Return the (X, Y) coordinate for the center point of the cell that contains the specified text.  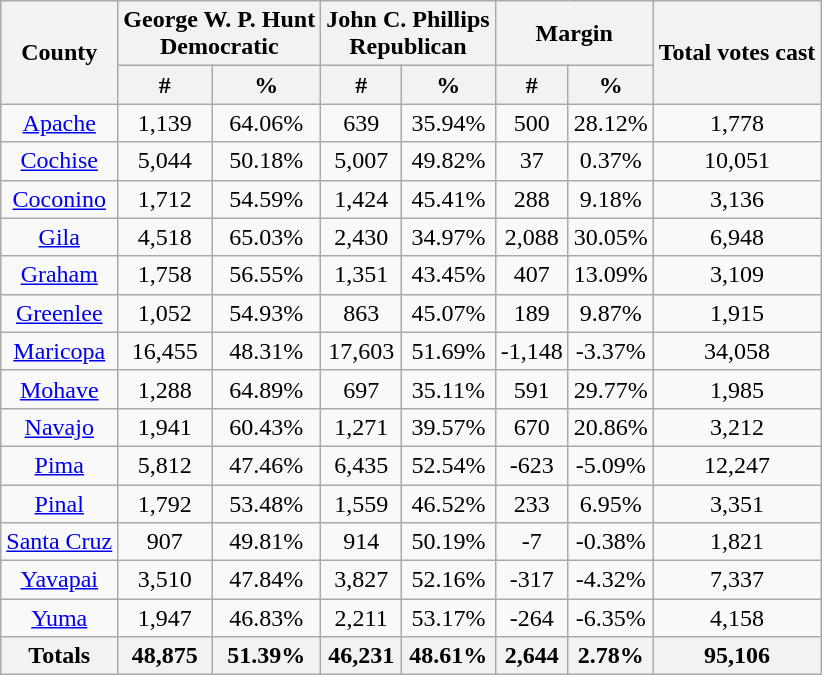
591 (532, 389)
-623 (532, 465)
46.52% (449, 503)
1,778 (737, 123)
35.11% (449, 389)
-317 (532, 580)
60.43% (266, 427)
56.55% (266, 275)
65.03% (266, 237)
288 (532, 199)
Cochise (60, 161)
-6.35% (610, 618)
3,510 (165, 580)
Graham (60, 275)
Navajo (60, 427)
697 (362, 389)
9.87% (610, 313)
-5.09% (610, 465)
-4.32% (610, 580)
2,211 (362, 618)
45.41% (449, 199)
4,158 (737, 618)
-0.38% (610, 542)
863 (362, 313)
George W. P. HuntDemocratic (220, 34)
3,212 (737, 427)
3,827 (362, 580)
50.18% (266, 161)
17,603 (362, 351)
670 (532, 427)
48.61% (449, 656)
54.59% (266, 199)
1,792 (165, 503)
53.17% (449, 618)
35.94% (449, 123)
Pinal (60, 503)
County (60, 52)
-1,148 (532, 351)
9.18% (610, 199)
Coconino (60, 199)
Yavapai (60, 580)
20.86% (610, 427)
Pima (60, 465)
7,337 (737, 580)
Mohave (60, 389)
10,051 (737, 161)
1,712 (165, 199)
-264 (532, 618)
1,288 (165, 389)
4,518 (165, 237)
64.89% (266, 389)
12,247 (737, 465)
47.46% (266, 465)
53.48% (266, 503)
Maricopa (60, 351)
John C. PhillipsRepublican (408, 34)
5,812 (165, 465)
95,106 (737, 656)
1,139 (165, 123)
30.05% (610, 237)
5,044 (165, 161)
6.95% (610, 503)
47.84% (266, 580)
639 (362, 123)
Totals (60, 656)
6,948 (737, 237)
49.81% (266, 542)
0.37% (610, 161)
1,758 (165, 275)
1,052 (165, 313)
39.57% (449, 427)
1,351 (362, 275)
Gila (60, 237)
-3.37% (610, 351)
Apache (60, 123)
13.09% (610, 275)
233 (532, 503)
54.93% (266, 313)
45.07% (449, 313)
Total votes cast (737, 52)
Greenlee (60, 313)
Margin (574, 34)
46,231 (362, 656)
407 (532, 275)
914 (362, 542)
52.54% (449, 465)
3,136 (737, 199)
48,875 (165, 656)
Santa Cruz (60, 542)
500 (532, 123)
1,941 (165, 427)
907 (165, 542)
28.12% (610, 123)
6,435 (362, 465)
3,109 (737, 275)
-7 (532, 542)
49.82% (449, 161)
2,644 (532, 656)
43.45% (449, 275)
5,007 (362, 161)
52.16% (449, 580)
29.77% (610, 389)
37 (532, 161)
34.97% (449, 237)
46.83% (266, 618)
1,424 (362, 199)
16,455 (165, 351)
1,821 (737, 542)
34,058 (737, 351)
48.31% (266, 351)
189 (532, 313)
1,915 (737, 313)
51.39% (266, 656)
1,271 (362, 427)
2.78% (610, 656)
51.69% (449, 351)
50.19% (449, 542)
3,351 (737, 503)
64.06% (266, 123)
2,430 (362, 237)
1,985 (737, 389)
1,559 (362, 503)
1,947 (165, 618)
2,088 (532, 237)
Yuma (60, 618)
